Determine the (X, Y) coordinate at the center of the cell enclosing the given text.  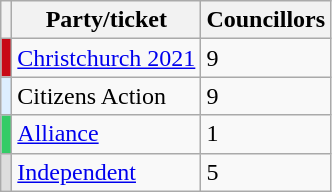
Party/ticket (106, 20)
Christchurch 2021 (106, 58)
Citizens Action (106, 96)
Alliance (106, 134)
Independent (106, 172)
5 (266, 172)
1 (266, 134)
Councillors (266, 20)
